Capture the cell that displays the provided text and extract its [X, Y] central coordinate. 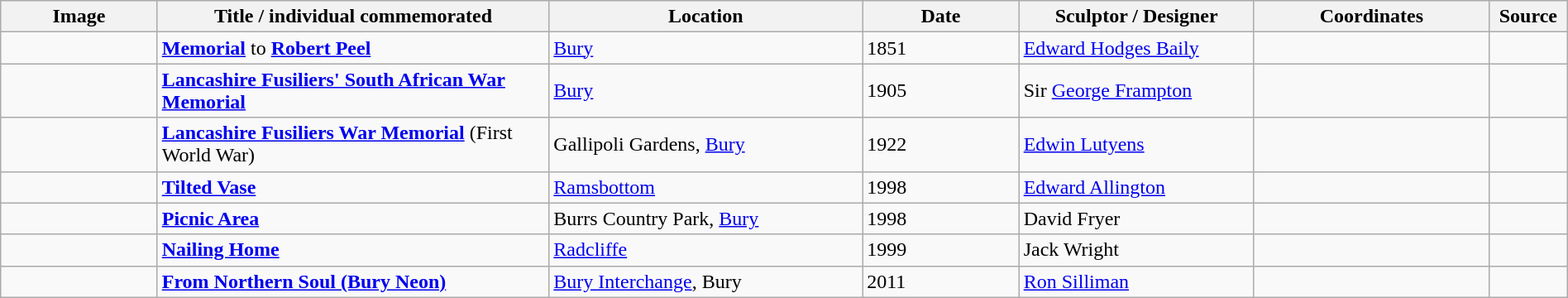
David Fryer [1136, 219]
Edwin Lutyens [1136, 144]
1851 [941, 48]
Gallipoli Gardens, Bury [706, 144]
Bury Interchange, Bury [706, 281]
Nailing Home [353, 250]
Burrs Country Park, Bury [706, 219]
Date [941, 17]
Ron Silliman [1136, 281]
From Northern Soul (Bury Neon) [353, 281]
Memorial to Robert Peel [353, 48]
Location [706, 17]
Coordinates [1371, 17]
Lancashire Fusiliers War Memorial (First World War) [353, 144]
Title / individual commemorated [353, 17]
Sir George Frampton [1136, 91]
Sculptor / Designer [1136, 17]
2011 [941, 281]
1922 [941, 144]
Image [79, 17]
Jack Wright [1136, 250]
Edward Allington [1136, 187]
1905 [941, 91]
Ramsbottom [706, 187]
Source [1528, 17]
Lancashire Fusiliers' South African War Memorial [353, 91]
Picnic Area [353, 219]
1999 [941, 250]
Radcliffe [706, 250]
Tilted Vase [353, 187]
Edward Hodges Baily [1136, 48]
